From the cell containing the given text, extract its center point as (X, Y) coordinate. 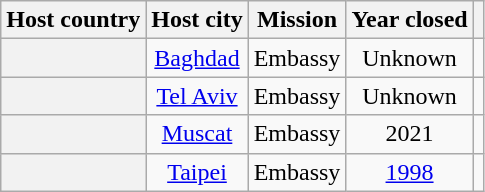
Host country (74, 20)
Year closed (410, 20)
Taipei (197, 172)
Mission (297, 20)
2021 (410, 134)
Baghdad (197, 58)
Host city (197, 20)
1998 (410, 172)
Tel Aviv (197, 96)
Muscat (197, 134)
